Return the (x, y) coordinate for the center point of the cell that contains the specified text.  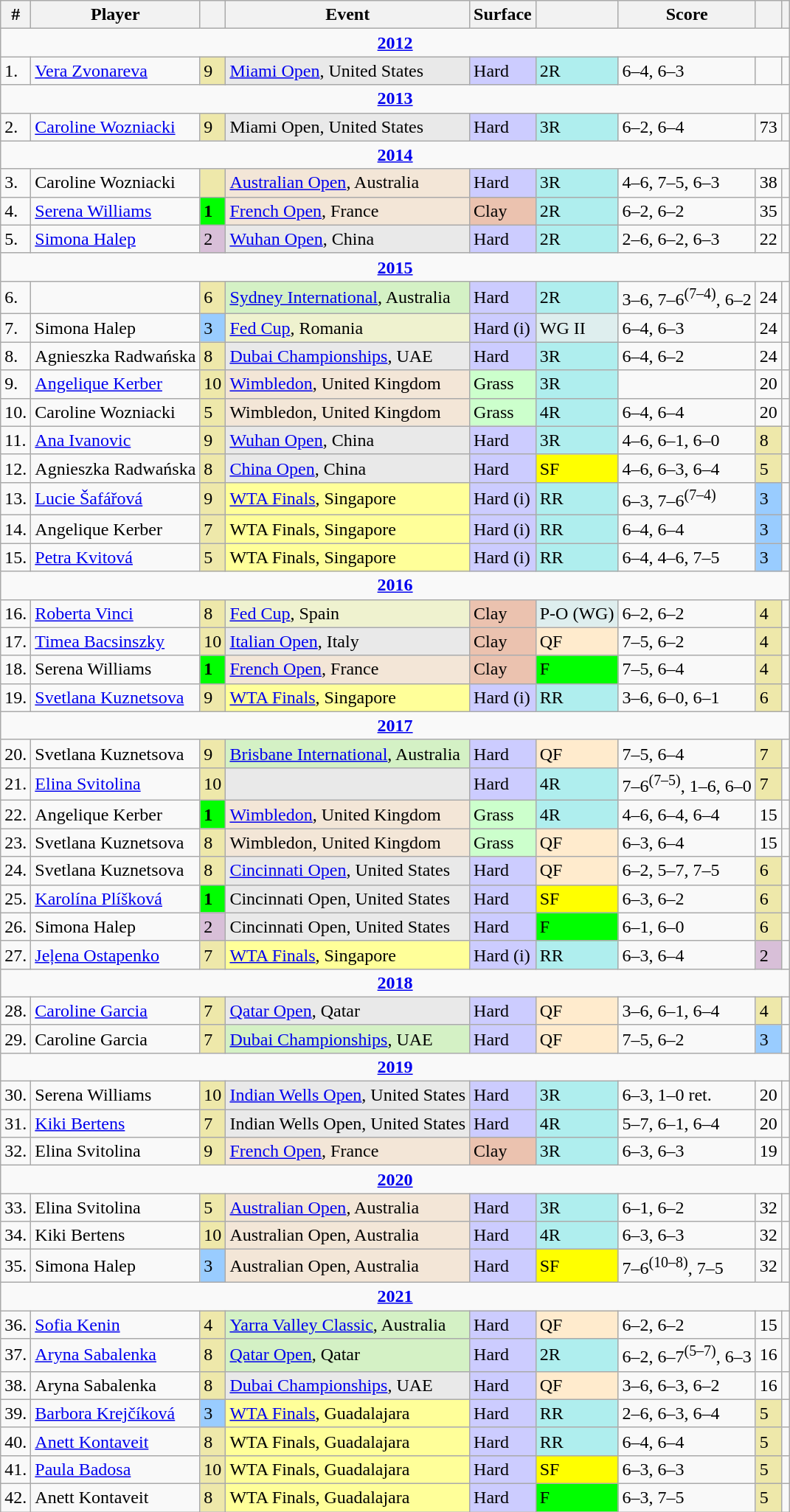
6–3, 6–2 (687, 899)
Lucie Šafářová (115, 498)
38. (16, 1385)
Surface (503, 15)
37. (16, 1355)
23. (16, 843)
5–7, 6–1, 6–4 (687, 1123)
2012 (395, 43)
11. (16, 440)
13. (16, 498)
8. (16, 356)
6. (16, 298)
7–6(10–8), 7–5 (687, 1267)
18. (16, 669)
2. (16, 127)
33. (16, 1208)
20. (16, 753)
2–6, 6–2, 6–3 (687, 239)
7. (16, 328)
42. (16, 1497)
2013 (395, 99)
6–2, 6–4 (687, 127)
30. (16, 1095)
4–6, 6–4, 6–4 (687, 815)
Jeļena Ostapenko (115, 955)
15. (16, 557)
Vera Zvonareva (115, 71)
12. (16, 468)
2020 (395, 1180)
14. (16, 529)
3. (16, 183)
5. (16, 239)
17. (16, 641)
6–1, 6–0 (687, 927)
39. (16, 1413)
6–2, 6–7(5–7), 6–3 (687, 1355)
27. (16, 955)
4–6, 7–5, 6–3 (687, 183)
10. (16, 412)
1. (16, 71)
Italian Open, Italy (348, 641)
3–6, 6–1, 6–4 (687, 1011)
24. (16, 871)
28. (16, 1011)
25. (16, 899)
32. (16, 1152)
Score (687, 15)
Timea Bacsinszky (115, 641)
Yarra Valley Classic, Australia (348, 1325)
6–3, 7–6(7–4) (687, 498)
6–2, 5–7, 7–5 (687, 871)
China Open, China (348, 468)
35. (16, 1267)
22. (16, 815)
WG II (577, 328)
2017 (395, 725)
38 (769, 183)
26. (16, 927)
2016 (395, 585)
Karolína Plíšková (115, 899)
2015 (395, 267)
# (16, 15)
6–3, 7–5 (687, 1497)
6–4, 4–6, 7–5 (687, 557)
21. (16, 784)
6–1, 6–2 (687, 1208)
40. (16, 1441)
Brisbane International, Australia (348, 753)
3–6, 6–0, 6–1 (687, 697)
2018 (395, 983)
Petra Kvitová (115, 557)
4. (16, 211)
Event (348, 15)
31. (16, 1123)
2019 (395, 1067)
29. (16, 1039)
9. (16, 384)
41. (16, 1469)
Player (115, 15)
73 (769, 127)
2–6, 6–3, 6–4 (687, 1413)
4–6, 6–3, 6–4 (687, 468)
36. (16, 1325)
P-O (WG) (577, 613)
6–3, 1–0 ret. (687, 1095)
22 (769, 239)
Fed Cup, Romania (348, 328)
3–6, 6–3, 6–2 (687, 1385)
2021 (395, 1297)
7–6(7–5), 1–6, 6–0 (687, 784)
4–6, 6–1, 6–0 (687, 440)
16. (16, 613)
34. (16, 1236)
Fed Cup, Spain (348, 613)
2014 (395, 155)
Barbora Krejčíková (115, 1413)
Ana Ivanovic (115, 440)
Roberta Vinci (115, 613)
Sofia Kenin (115, 1325)
6–4, 6–2 (687, 356)
35 (769, 211)
3–6, 7–6(7–4), 6–2 (687, 298)
Paula Badosa (115, 1469)
Sydney International, Australia (348, 298)
19. (16, 697)
19 (769, 1152)
